Find where the given text appears and provide that cell's center as (X, Y) coordinate. 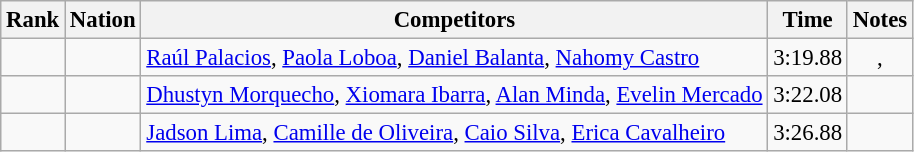
Nation (103, 20)
3:26.88 (808, 133)
Jadson Lima, Camille de Oliveira, Caio Silva, Erica Cavalheiro (454, 133)
, (880, 58)
Rank (33, 20)
Dhustyn Morquecho, Xiomara Ibarra, Alan Minda, Evelin Mercado (454, 95)
Competitors (454, 20)
3:22.08 (808, 95)
Notes (880, 20)
Time (808, 20)
Raúl Palacios, Paola Loboa, Daniel Balanta, Nahomy Castro (454, 58)
3:19.88 (808, 58)
